Identify which cell holds the provided text, then report its (X, Y) central coordinate. 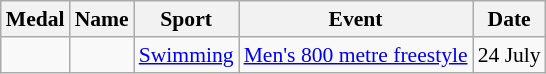
Men's 800 metre freestyle (356, 55)
Event (356, 19)
24 July (510, 55)
Medal (36, 19)
Name (102, 19)
Swimming (186, 55)
Date (510, 19)
Sport (186, 19)
